Return [X, Y] of the center of cell containing provided text 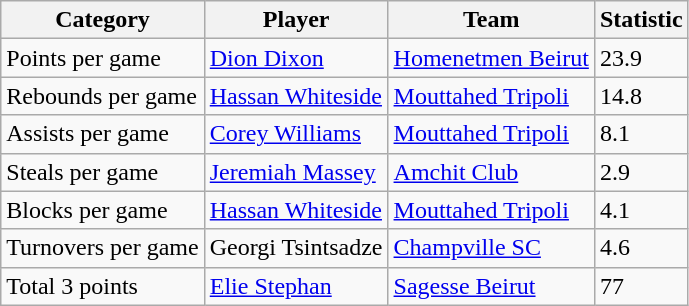
Assists per game [102, 134]
77 [641, 286]
4.1 [641, 210]
Champville SC [491, 248]
2.9 [641, 172]
Statistic [641, 20]
Team [491, 20]
Homenetmen Beirut [491, 58]
Sagesse Beirut [491, 286]
4.6 [641, 248]
14.8 [641, 96]
Points per game [102, 58]
Blocks per game [102, 210]
Dion Dixon [296, 58]
23.9 [641, 58]
Elie Stephan [296, 286]
Corey Williams [296, 134]
Turnovers per game [102, 248]
Jeremiah Massey [296, 172]
Rebounds per game [102, 96]
Player [296, 20]
Georgi Tsintsadze [296, 248]
Total 3 points [102, 286]
8.1 [641, 134]
Amchit Club [491, 172]
Steals per game [102, 172]
Category [102, 20]
